From the cell containing the given text, extract its center point as (x, y) coordinate. 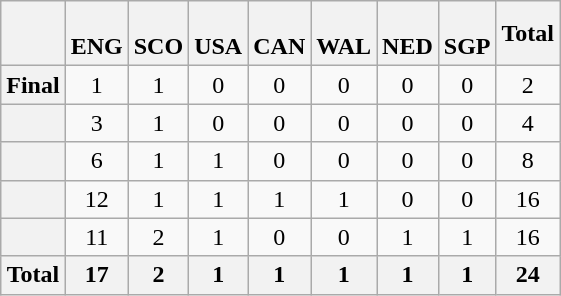
3 (96, 123)
8 (528, 161)
ENG (96, 34)
17 (96, 275)
Final (33, 85)
6 (96, 161)
USA (218, 34)
4 (528, 123)
11 (96, 237)
SCO (158, 34)
CAN (280, 34)
SGP (467, 34)
WAL (344, 34)
NED (408, 34)
12 (96, 199)
24 (528, 275)
